For the text-containing cell, return its midpoint in [X, Y] coordinate format. 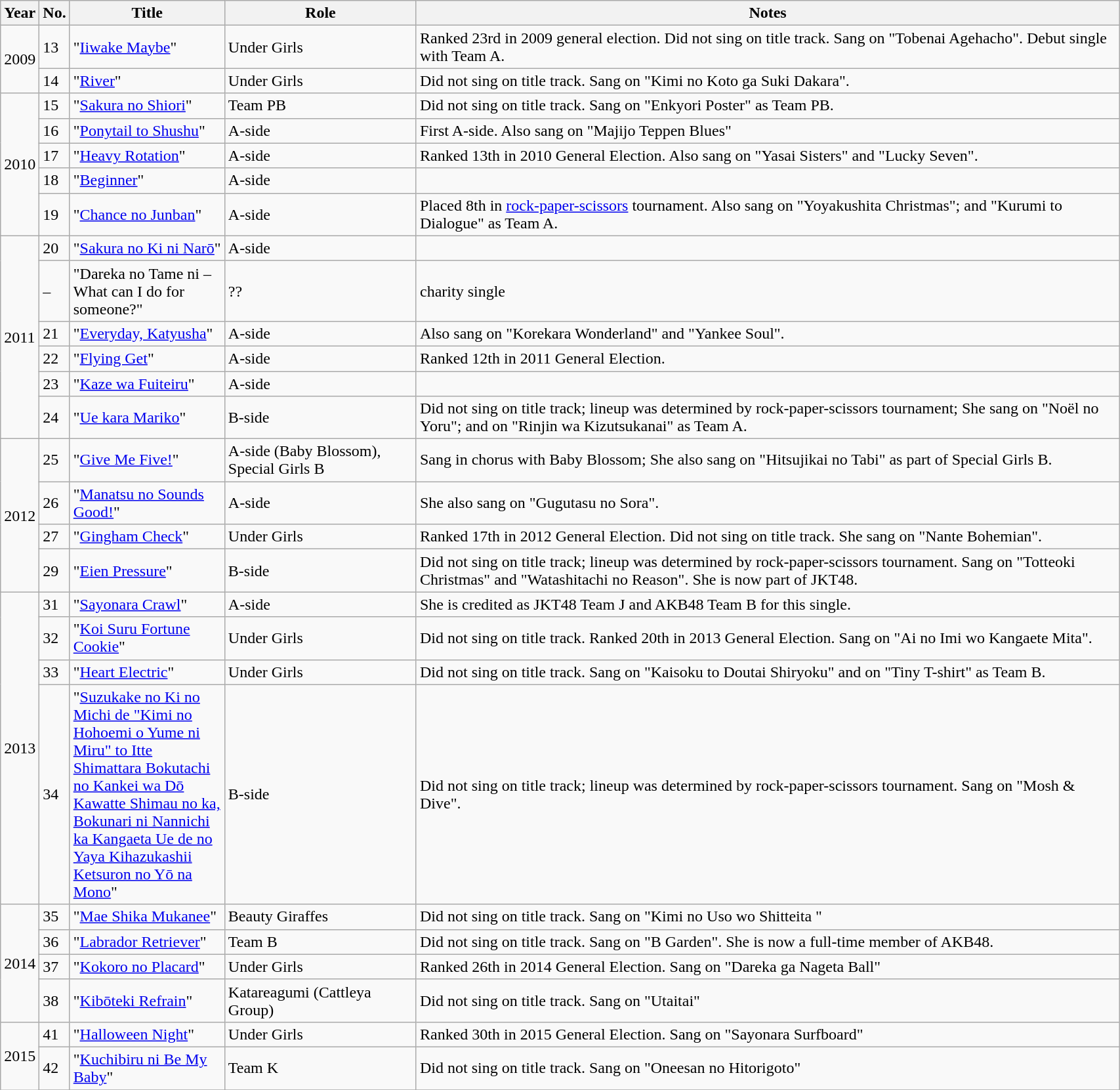
"Give Me Five!" [147, 461]
34 [54, 794]
A-side (Baby Blossom), Special Girls B [320, 461]
"Sakura no Ki ni Narō" [147, 248]
"Mae Shika Mukanee" [147, 917]
Did not sing on title track; lineup was determined by rock-paper-scissors tournament. Sang on "Mosh & Dive". [768, 794]
Did not sing on title track. Sang on "Kaisoku to Doutai Shiryoku" and on "Tiny T-shirt" as Team B. [768, 672]
29 [54, 571]
Title [147, 13]
Team B [320, 942]
"Iiwake Maybe" [147, 47]
22 [54, 358]
36 [54, 942]
35 [54, 917]
Year [20, 13]
25 [54, 461]
"Halloween Night" [147, 1034]
26 [54, 503]
23 [54, 384]
Team PB [320, 106]
13 [54, 47]
16 [54, 131]
She is credited as JKT48 Team J and AKB48 Team B for this single. [768, 604]
Team K [320, 1068]
Did not sing on title track. Sang on "Kimi no Uso wo Shitteita " [768, 917]
42 [54, 1068]
"Kibōteki Refrain" [147, 1000]
Ranked 30th in 2015 General Election. Sang on "Sayonara Surfboard" [768, 1034]
"Heavy Rotation" [147, 156]
"Ue kara Mariko" [147, 417]
17 [54, 156]
"Sakura no Shiori" [147, 106]
Ranked 12th in 2011 General Election. [768, 358]
"Gingham Check" [147, 537]
Notes [768, 13]
2015 [20, 1055]
2013 [20, 748]
"Kokoro no Placard" [147, 967]
She also sang on "Gugutasu no Sora". [768, 503]
"Dareka no Tame ni – What can I do for someone?" [147, 291]
14 [54, 81]
Ranked 13th in 2010 General Election. Also sang on "Yasai Sisters" and "Lucky Seven". [768, 156]
Beauty Giraffes [320, 917]
Sang in chorus with Baby Blossom; She also sang on "Hitsujikai no Tabi" as part of Special Girls B. [768, 461]
"Ponytail to Shushu" [147, 131]
2014 [20, 963]
2012 [20, 516]
Ranked 26th in 2014 General Election. Sang on "Dareka ga Nageta Ball" [768, 967]
No. [54, 13]
37 [54, 967]
38 [54, 1000]
"Chance no Junban" [147, 214]
Katareagumi (Cattleya Group) [320, 1000]
"Koi Suru Fortune Cookie" [147, 638]
Did not sing on title track. Sang on "Oneesan no Hitorigoto" [768, 1068]
"Manatsu no Sounds Good!" [147, 503]
"Labrador Retriever" [147, 942]
"River" [147, 81]
24 [54, 417]
charity single [768, 291]
Did not sing on title track. Ranked 20th in 2013 General Election. Sang on "Ai no Imi wo Kangaete Mita". [768, 638]
Did not sing on title track. Sang on "B Garden". She is now a full-time member of AKB48. [768, 942]
Role [320, 13]
2011 [20, 337]
18 [54, 180]
41 [54, 1034]
"Heart Electric" [147, 672]
Ranked 23rd in 2009 general election. Did not sing on title track. Sang on "Tobenai Agehacho". Debut single with Team A. [768, 47]
27 [54, 537]
"Kuchibiru ni Be My Baby" [147, 1068]
Did not sing on title track. Sang on "Enkyori Poster" as Team PB. [768, 106]
19 [54, 214]
Did not sing on title track. Sang on "Kimi no Koto ga Suki Dakara". [768, 81]
First A-side. Also sang on "Majijo Teppen Blues" [768, 131]
"Beginner" [147, 180]
Also sang on "Korekara Wonderland" and "Yankee Soul". [768, 333]
2010 [20, 164]
Ranked 17th in 2012 General Election. Did not sing on title track. She sang on "Nante Bohemian". [768, 537]
31 [54, 604]
"Kaze wa Fuiteiru" [147, 384]
20 [54, 248]
"Everyday, Katyusha" [147, 333]
33 [54, 672]
21 [54, 333]
32 [54, 638]
2009 [20, 59]
"Sayonara Crawl" [147, 604]
– [54, 291]
"Eien Pressure" [147, 571]
"Flying Get" [147, 358]
15 [54, 106]
?? [320, 291]
Placed 8th in rock-paper-scissors tournament. Also sang on "Yoyakushita Christmas"; and "Kurumi to Dialogue" as Team A. [768, 214]
Did not sing on title track. Sang on "Utaitai" [768, 1000]
